Scan for the cell matching the given text and deliver its [X, Y] coordinate at center. 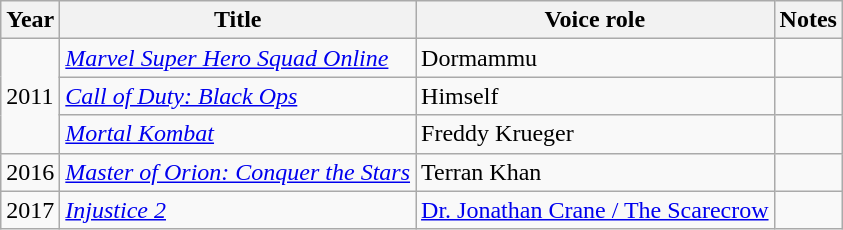
Terran Khan [595, 172]
Dr. Jonathan Crane / The Scarecrow [595, 210]
Title [238, 20]
2011 [30, 96]
Dormammu [595, 58]
2016 [30, 172]
Injustice 2 [238, 210]
Mortal Kombat [238, 134]
Year [30, 20]
Marvel Super Hero Squad Online [238, 58]
Freddy Krueger [595, 134]
Himself [595, 96]
2017 [30, 210]
Notes [808, 20]
Master of Orion: Conquer the Stars [238, 172]
Voice role [595, 20]
Call of Duty: Black Ops [238, 96]
